Identify which cell holds the provided text, then report its (X, Y) central coordinate. 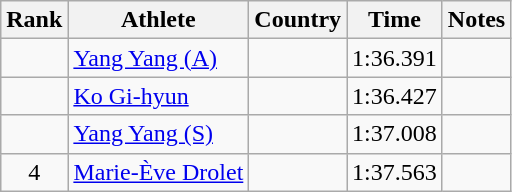
Marie-Ève Drolet (158, 172)
1:37.563 (395, 172)
4 (34, 172)
Country (298, 20)
Yang Yang (A) (158, 58)
1:36.391 (395, 58)
Notes (476, 20)
1:37.008 (395, 134)
Yang Yang (S) (158, 134)
Athlete (158, 20)
Time (395, 20)
Ko Gi-hyun (158, 96)
Rank (34, 20)
1:36.427 (395, 96)
